Search for the cell housing the specified text and yield its [X, Y] center coordinate. 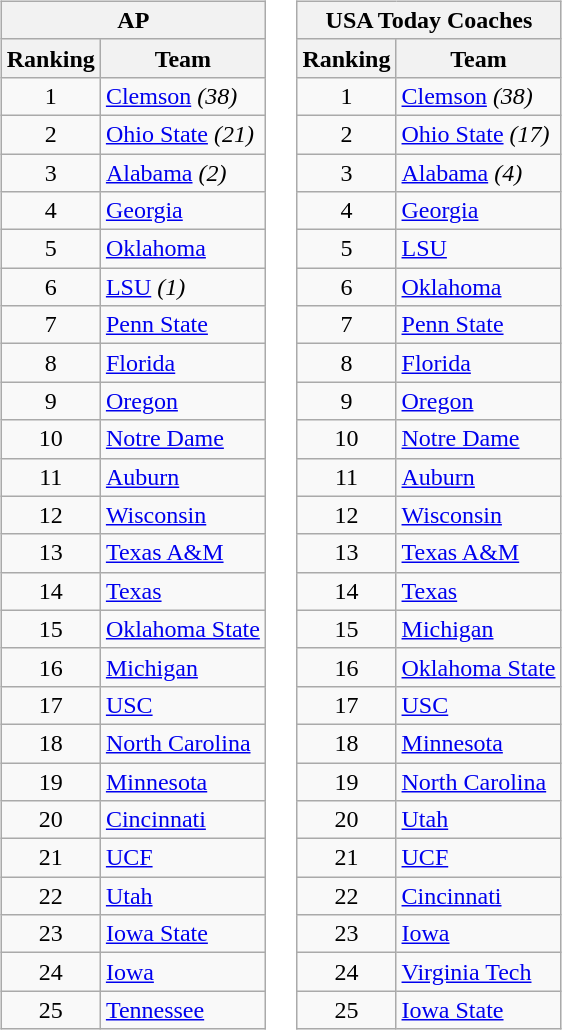
LSU (1) [182, 287]
LSU [478, 249]
Tennessee [182, 1010]
USA Today Coaches [429, 20]
Ohio State (17) [478, 134]
Ohio State (21) [182, 134]
Alabama (2) [182, 173]
Virginia Tech [478, 972]
Alabama (4) [478, 173]
AP [133, 20]
